Search for the cell housing the specified text and yield its [X, Y] center coordinate. 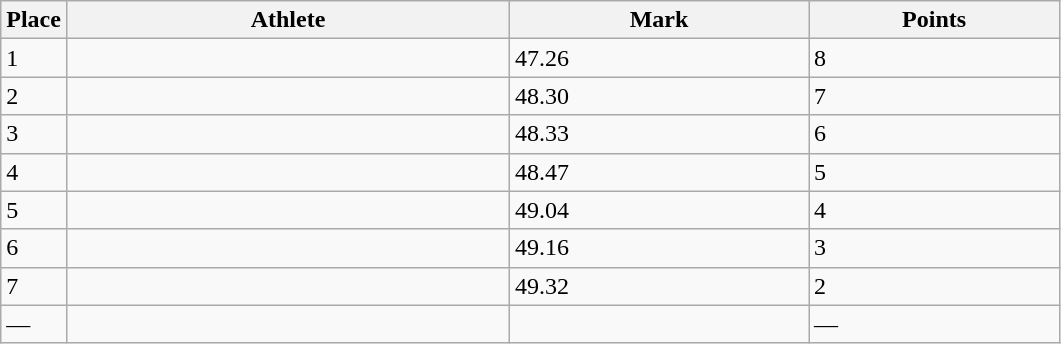
Athlete [288, 20]
Place [34, 20]
8 [934, 58]
49.32 [660, 286]
47.26 [660, 58]
48.47 [660, 172]
1 [34, 58]
49.16 [660, 248]
49.04 [660, 210]
48.30 [660, 96]
48.33 [660, 134]
Mark [660, 20]
Points [934, 20]
